Output the (x, y) coordinate of the center of the cell containing the given text.  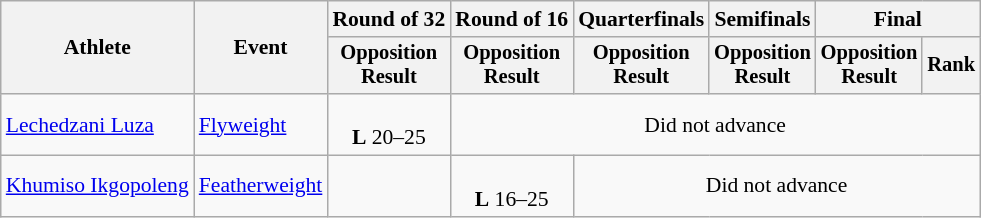
Rank (951, 66)
Athlete (98, 48)
L 16–25 (512, 186)
Round of 16 (512, 19)
Featherweight (261, 186)
Round of 32 (388, 19)
Event (261, 48)
L 20–25 (388, 124)
Quarterfinals (641, 19)
Flyweight (261, 124)
Final (898, 19)
Lechedzani Luza (98, 124)
Khumiso Ikgopoleng (98, 186)
Semifinals (762, 19)
